Find where the given text appears and provide that cell's center as (x, y) coordinate. 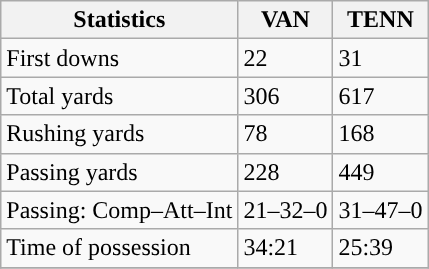
VAN (286, 20)
168 (380, 134)
Passing: Comp–Att–Int (120, 210)
First downs (120, 58)
21–32–0 (286, 210)
Time of possession (120, 248)
25:39 (380, 248)
22 (286, 58)
306 (286, 96)
Rushing yards (120, 134)
34:21 (286, 248)
78 (286, 134)
Statistics (120, 20)
Passing yards (120, 172)
449 (380, 172)
228 (286, 172)
31 (380, 58)
TENN (380, 20)
31–47–0 (380, 210)
Total yards (120, 96)
617 (380, 96)
